Extract the (X, Y) coordinate from the center of the cell holding the provided text.  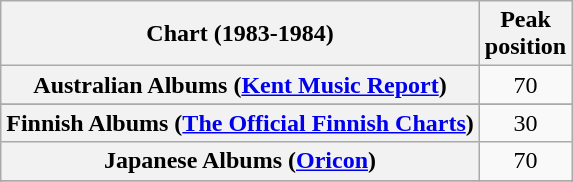
Finnish Albums (The Official Finnish Charts) (240, 123)
Peakposition (525, 34)
Australian Albums (Kent Music Report) (240, 85)
30 (525, 123)
Chart (1983-1984) (240, 34)
Japanese Albums (Oricon) (240, 161)
